From the cell containing the given text, extract its center point as (x, y) coordinate. 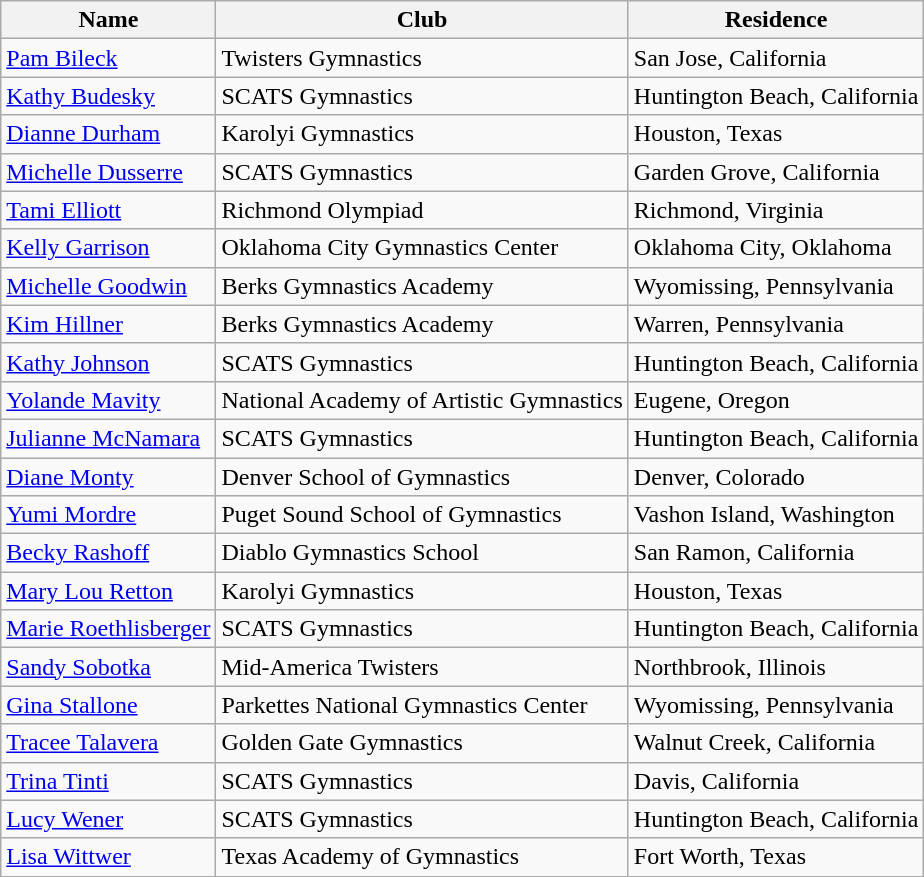
Denver, Colorado (776, 477)
Diablo Gymnastics School (422, 553)
Name (108, 20)
Oklahoma City Gymnastics Center (422, 248)
National Academy of Artistic Gymnastics (422, 400)
Yumi Mordre (108, 515)
Northbrook, Illinois (776, 667)
Michelle Goodwin (108, 286)
Parkettes National Gymnastics Center (422, 705)
Trina Tinti (108, 781)
Club (422, 20)
Kathy Johnson (108, 362)
Tracee Talavera (108, 743)
Yolande Mavity (108, 400)
Residence (776, 20)
Julianne McNamara (108, 438)
Becky Rashoff (108, 553)
Warren, Pennsylvania (776, 324)
Walnut Creek, California (776, 743)
Richmond, Virginia (776, 210)
Dianne Durham (108, 134)
Texas Academy of Gymnastics (422, 857)
Golden Gate Gymnastics (422, 743)
Gina Stallone (108, 705)
Lucy Wener (108, 819)
Mid-America Twisters (422, 667)
Garden Grove, California (776, 172)
Sandy Sobotka (108, 667)
Oklahoma City, Oklahoma (776, 248)
Marie Roethlisberger (108, 629)
San Jose, California (776, 58)
San Ramon, California (776, 553)
Eugene, Oregon (776, 400)
Mary Lou Retton (108, 591)
Diane Monty (108, 477)
Kelly Garrison (108, 248)
Kathy Budesky (108, 96)
Denver School of Gymnastics (422, 477)
Michelle Dusserre (108, 172)
Puget Sound School of Gymnastics (422, 515)
Kim Hillner (108, 324)
Pam Bileck (108, 58)
Richmond Olympiad (422, 210)
Tami Elliott (108, 210)
Fort Worth, Texas (776, 857)
Davis, California (776, 781)
Twisters Gymnastics (422, 58)
Vashon Island, Washington (776, 515)
Lisa Wittwer (108, 857)
